For the text-containing cell, return its midpoint in (x, y) coordinate format. 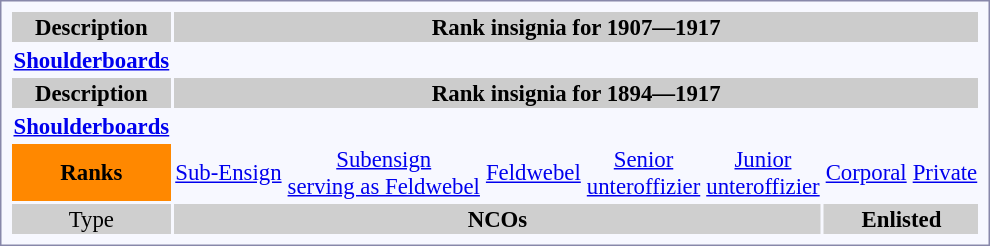
Rank insignia for 1907—1917 (576, 27)
Feldwebel (533, 172)
Sub-Ensign (228, 172)
Juniorunteroffizier (763, 172)
Corporal (866, 172)
Seniorunteroffizier (643, 172)
NCOs (498, 219)
Enlisted (902, 219)
Private (945, 172)
Rank insignia for 1894—1917 (576, 93)
Ranks (92, 172)
Subensign serving as Feldwebel (384, 172)
Type (92, 219)
